Scan for the cell matching the given text and deliver its (X, Y) coordinate at center. 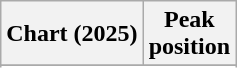
Chart (2025) (72, 34)
Peakposition (189, 34)
